Return [x, y] of the center of cell containing provided text 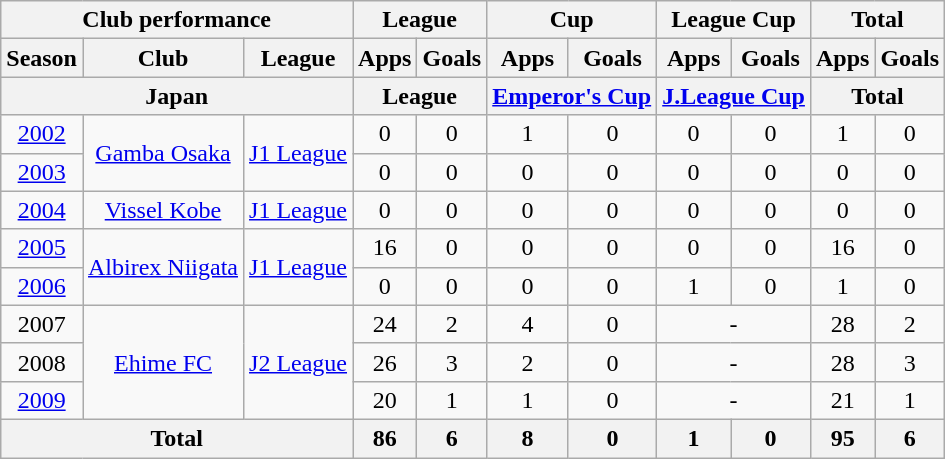
86 [385, 438]
J2 League [298, 362]
League Cup [734, 20]
24 [385, 324]
95 [842, 438]
Albirex Niigata [162, 267]
J.League Cup [734, 96]
Club [162, 58]
Vissel Kobe [162, 210]
Japan [177, 96]
2004 [42, 210]
21 [842, 400]
Gamba Osaka [162, 153]
2009 [42, 400]
Ehime FC [162, 362]
2006 [42, 286]
Club performance [177, 20]
20 [385, 400]
26 [385, 362]
Season [42, 58]
4 [528, 324]
2005 [42, 248]
2008 [42, 362]
2003 [42, 172]
Cup [572, 20]
2002 [42, 134]
2007 [42, 324]
8 [528, 438]
Emperor's Cup [572, 96]
